Provide the (x, y) coordinate of the cell's center where the given text is located.  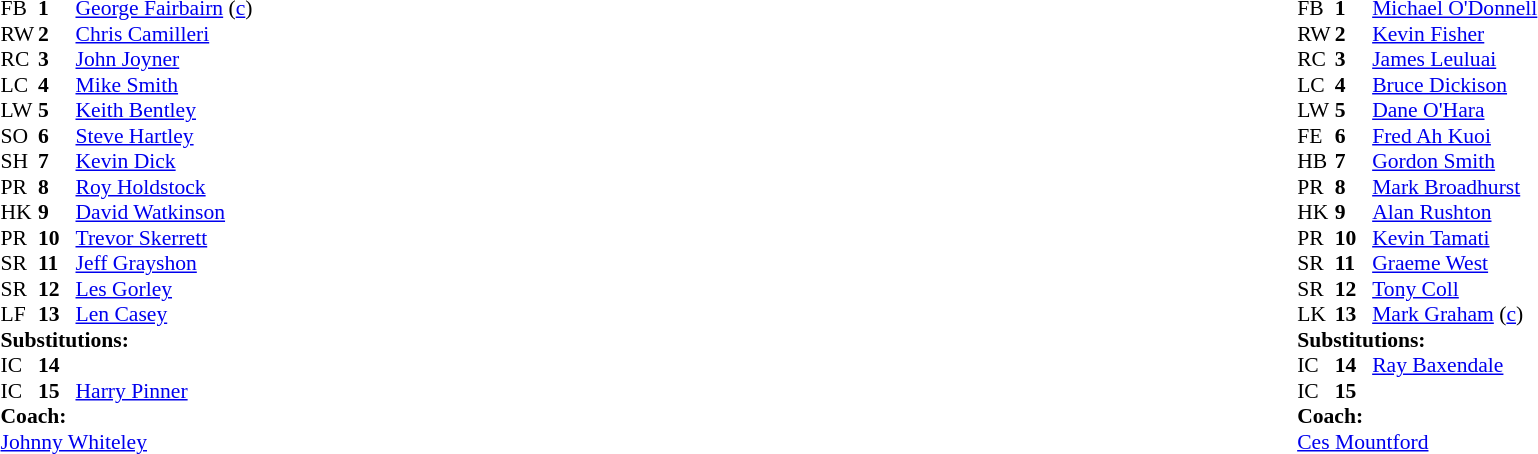
James Leuluai (1454, 59)
Steve Hartley (164, 136)
David Watkinson (164, 213)
Kevin Dick (164, 161)
Jeff Grayshon (164, 263)
Keith Bentley (164, 111)
Dane O'Hara (1454, 111)
LF (19, 315)
LK (1316, 315)
Harry Pinner (164, 391)
Bruce Dickison (1454, 85)
Mike Smith (164, 85)
John Joyner (164, 59)
Alan Rushton (1454, 213)
Ray Baxendale (1454, 365)
Kevin Fisher (1454, 34)
FE (1316, 136)
SH (19, 161)
Fred Ah Kuoi (1454, 136)
HB (1316, 161)
Mark Graham (c) (1454, 315)
Chris Camilleri (164, 34)
Mark Broadhurst (1454, 187)
Trevor Skerrett (164, 238)
Graeme West (1454, 263)
SO (19, 136)
Les Gorley (164, 289)
Tony Coll (1454, 289)
Roy Holdstock (164, 187)
Gordon Smith (1454, 161)
Kevin Tamati (1454, 238)
Len Casey (164, 315)
